Return [X, Y] of the center of cell containing provided text 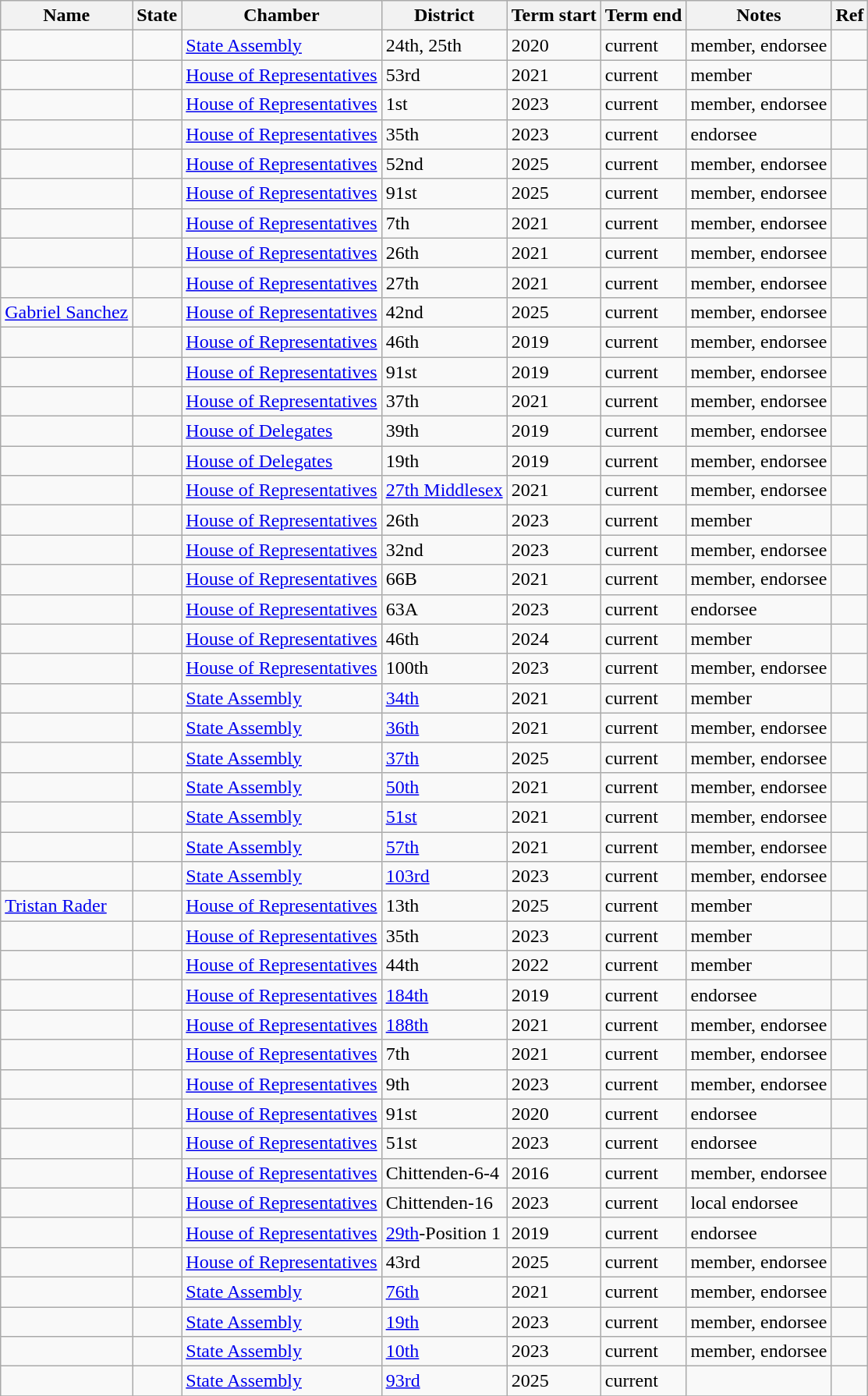
52nd [445, 164]
24th, 25th [445, 45]
1st [445, 105]
184th [445, 995]
66B [445, 579]
2022 [554, 966]
42nd [445, 312]
57th [445, 846]
32nd [445, 550]
Gabriel Sanchez [67, 312]
63A [445, 609]
Term start [554, 16]
44th [445, 966]
188th [445, 1025]
53rd [445, 75]
13th [445, 906]
Term end [643, 16]
9th [445, 1084]
2016 [554, 1173]
District [445, 16]
Notes [759, 16]
103rd [445, 877]
Ref [850, 16]
27th Middlesex [445, 491]
43rd [445, 1262]
50th [445, 787]
93rd [445, 1381]
Name [67, 16]
76th [445, 1291]
39th [445, 431]
34th [445, 698]
29th-Position 1 [445, 1232]
100th [445, 668]
10th [445, 1352]
Chamber [282, 16]
27th [445, 282]
Chittenden-16 [445, 1203]
local endorsee [759, 1203]
36th [445, 728]
2024 [554, 639]
State [158, 16]
Tristan Rader [67, 906]
Chittenden-6-4 [445, 1173]
